Search for the cell housing the specified text and yield its (x, y) center coordinate. 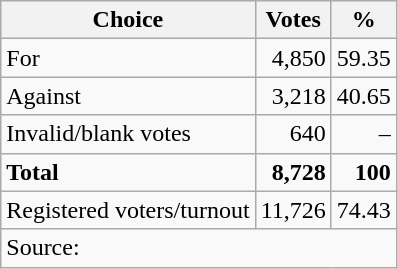
59.35 (364, 58)
640 (293, 134)
Choice (128, 20)
74.43 (364, 210)
Votes (293, 20)
Against (128, 96)
Total (128, 172)
4,850 (293, 58)
11,726 (293, 210)
3,218 (293, 96)
Source: (199, 248)
Invalid/blank votes (128, 134)
For (128, 58)
8,728 (293, 172)
– (364, 134)
100 (364, 172)
Registered voters/turnout (128, 210)
% (364, 20)
40.65 (364, 96)
